Identify which cell holds the provided text, then report its [x, y] central coordinate. 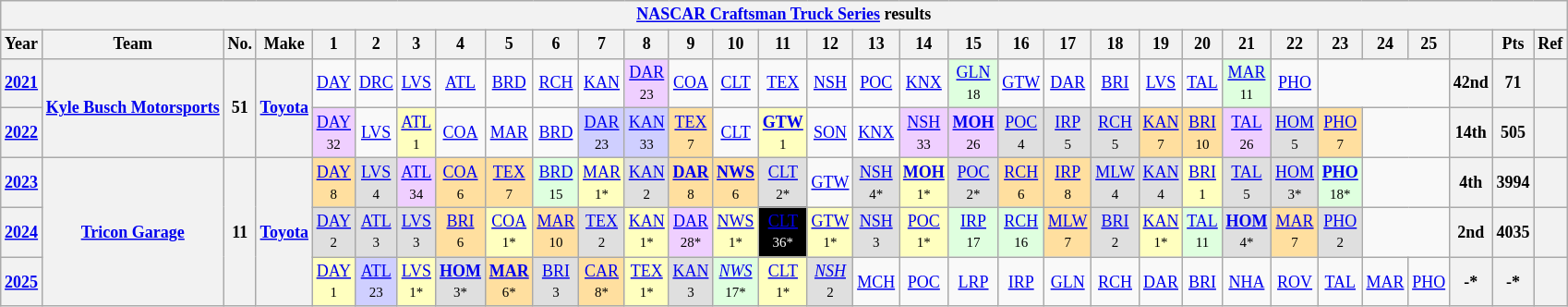
ATL23 [376, 282]
DAY [333, 83]
KAN2 [646, 182]
KAN7 [1161, 133]
BRI1 [1202, 182]
BRI3 [556, 282]
LRP [973, 282]
ATL3 [376, 232]
POC2* [973, 182]
SON [830, 133]
Team [133, 44]
TAL26 [1247, 133]
Tricon Garage [133, 231]
4th [1470, 182]
NWS1* [736, 232]
22 [1295, 44]
15 [973, 44]
14 [924, 44]
RCH16 [1021, 232]
MAR10 [556, 232]
Pts [1513, 44]
2021 [22, 83]
MOH26 [973, 133]
IRP5 [1067, 133]
CLT1* [783, 282]
9 [691, 44]
8 [646, 44]
BRI6 [461, 232]
3994 [1513, 182]
MAR7 [1295, 232]
PHO7 [1340, 133]
RCH6 [1021, 182]
CLT2* [783, 182]
2022 [22, 133]
LVS1* [416, 282]
NHA [1247, 282]
25 [1429, 44]
MLW7 [1067, 232]
1 [333, 44]
23 [1340, 44]
GTW1 [783, 133]
10 [736, 44]
NASCAR Craftsman Truck Series results [784, 15]
51 [240, 107]
ATL1 [416, 133]
ROV [1295, 282]
CLT36* [783, 232]
ATL [461, 83]
DAY2 [333, 232]
4035 [1513, 232]
BRI2 [1116, 232]
2 [376, 44]
17 [1067, 44]
LVS3 [416, 232]
505 [1513, 133]
IRP17 [973, 232]
TEX2 [602, 232]
KAN3 [691, 282]
Year [22, 44]
TEX [783, 83]
KAN33 [646, 133]
3 [416, 44]
24 [1385, 44]
DAR28* [691, 232]
GLN [1067, 282]
MOH1* [924, 182]
KAN4 [1161, 182]
MAR1* [602, 182]
MCH [876, 282]
5 [509, 44]
NSH4* [876, 182]
POC4 [1021, 133]
DAY1 [333, 282]
KAN [602, 83]
NWS6 [736, 182]
NSH33 [924, 133]
19 [1161, 44]
NWS17* [736, 282]
TAL5 [1247, 182]
16 [1021, 44]
4 [461, 44]
MAR11 [1247, 83]
DRC [376, 83]
71 [1513, 83]
2025 [22, 282]
NSH3 [876, 232]
BRI10 [1202, 133]
20 [1202, 44]
21 [1247, 44]
2024 [22, 232]
PHO18* [1340, 182]
Ref [1550, 44]
DAR8 [691, 182]
ATL34 [416, 182]
Kyle Busch Motorsports [133, 107]
12 [830, 44]
2023 [22, 182]
COA6 [461, 182]
PHO2 [1340, 232]
HOM4* [1247, 232]
COA1* [509, 232]
NSH [830, 83]
NSH2 [830, 282]
Make [284, 44]
TAL11 [1202, 232]
IRP [1021, 282]
POC1* [924, 232]
MAR6* [509, 282]
14th [1470, 133]
DAY8 [333, 182]
GTW1* [830, 232]
GLN18 [973, 83]
HOM5 [1295, 133]
LVS4 [376, 182]
13 [876, 44]
TEX1* [646, 282]
RCH5 [1116, 133]
IRP8 [1067, 182]
18 [1116, 44]
CAR8* [602, 282]
2nd [1470, 232]
DAY32 [333, 133]
42nd [1470, 83]
BRD15 [556, 182]
7 [602, 44]
6 [556, 44]
MLW4 [1116, 182]
No. [240, 44]
